Find where the given text appears and provide that cell's center as (X, Y) coordinate. 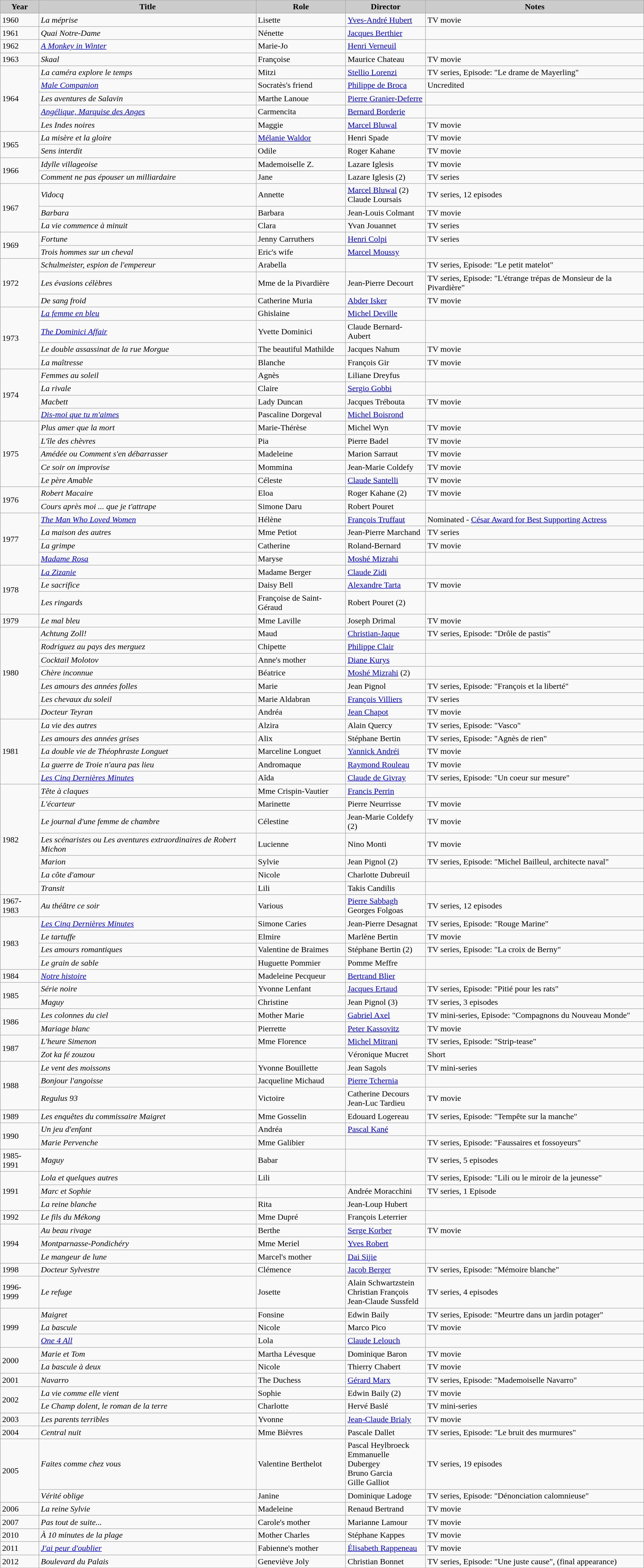
Le Champ dolent, le roman de la terre (147, 1406)
Mme Petiot (301, 533)
Lazare Iglesis (2) (386, 177)
1982 (20, 839)
Vérité oblige (147, 1496)
TV series, Episode: "L'étrange trépas de Monsieur de la Pivardière" (535, 283)
Mme Bièvres (301, 1432)
Marie Pervenche (147, 1143)
Faites comme chez vous (147, 1464)
Nino Monti (386, 844)
Role (301, 7)
Bonjour l'angoisse (147, 1081)
TV mini-series, Episode: "Compagnons du Nouveau Monde" (535, 1015)
1987 (20, 1048)
Le fils du Mékong (147, 1217)
François Villiers (386, 699)
Marcel's mother (301, 1256)
1984 (20, 976)
Peter Kassovitz (386, 1028)
Skaal (147, 59)
Blanche (301, 362)
Lady Duncan (301, 402)
Jean-Marie Coldefy (386, 467)
TV series, 4 episodes (535, 1292)
TV series, Episode: "Une juste cause", (final appearance) (535, 1561)
Véronique Mucret (386, 1054)
TV series, Episode: "Faussaires et fossoyeurs" (535, 1143)
Navarro (147, 1380)
Plus amer que la mort (147, 428)
Elmire (301, 937)
Pascal HeylbroeckEmmanuelle DubergeyBruno GarciaGille Galliot (386, 1464)
Stéphane Kappes (386, 1535)
Les aventures de Salavin (147, 98)
Robert Pouret (2) (386, 602)
Annette (301, 195)
TV series, Episode: "Dénonciation calomnieuse" (535, 1496)
Docteur Teyran (147, 712)
TV series, Episode: "François et la liberté" (535, 686)
Maggie (301, 125)
Le mangeur de lune (147, 1256)
Short (535, 1054)
Josette (301, 1292)
Madeleine Pecqueur (301, 976)
Michel Mitrani (386, 1041)
Jean-Marie Coldefy (2) (386, 821)
1967 (20, 208)
1969 (20, 245)
Claude Santelli (386, 480)
Sergio Gobbi (386, 388)
TV series, 19 episodes (535, 1464)
Claude Zidi (386, 572)
Jacques Trébouta (386, 402)
Henri Spade (386, 138)
Lazare Iglesis (386, 164)
Marinette (301, 804)
TV series, 3 episodes (535, 1002)
Pierre SabbaghGeorges Folgoas (386, 906)
Clémence (301, 1270)
1992 (20, 1217)
Le grain de sable (147, 963)
TV series, Episode: "Vasco" (535, 725)
Stéphane Bertin (386, 738)
Lola et quelques autres (147, 1178)
Mélanie Waldor (301, 138)
1998 (20, 1270)
Roland-Bernard (386, 546)
Ghislaine (301, 314)
Marceline Longuet (301, 751)
La vie des autres (147, 725)
Jean Pignol (3) (386, 1002)
Dominique Ladoge (386, 1496)
TV series, Episode: "Rouge Marine" (535, 924)
Philippe Clair (386, 647)
Claude Lelouch (386, 1341)
Edwin Baily (2) (386, 1393)
Lola (301, 1341)
TV series, Episode: "Meurtre dans un jardin potager" (535, 1315)
2010 (20, 1535)
Roger Kahane (386, 151)
Les enquêtes du commissaire Maigret (147, 1116)
2005 (20, 1471)
2004 (20, 1432)
1996-1999 (20, 1292)
Femmes au soleil (147, 375)
Mitzi (301, 72)
Year (20, 7)
Andrée Moracchini (386, 1191)
Madame Berger (301, 572)
Martha Lévesque (301, 1354)
Tête à claques (147, 791)
Jean-Pierre Marchand (386, 533)
Marion (147, 862)
Uncredited (535, 85)
2002 (20, 1400)
Daisy Bell (301, 585)
Montparnasse-Pondichéry (147, 1243)
Eloa (301, 493)
Henri Verneuil (386, 46)
Pascal Kané (386, 1129)
Yvette Dominici (301, 331)
1988 (20, 1085)
Françoise de Saint-Géraud (301, 602)
La reine Sylvie (147, 1509)
1975 (20, 454)
Anne's mother (301, 660)
Pierre Neurrisse (386, 804)
La reine blanche (147, 1204)
1972 (20, 283)
Claire (301, 388)
Amédée ou Comment s'en débarrasser (147, 454)
Lisette (301, 20)
Achtung Zoll! (147, 634)
TV series, Episode: "Un coeur sur mesure" (535, 778)
The Duchess (301, 1380)
Victoire (301, 1099)
Jean Chapot (386, 712)
Le père Amable (147, 480)
Le tartuffe (147, 937)
Marie et Tom (147, 1354)
TV series, Episode: "Drôle de pastis" (535, 634)
De sang froid (147, 301)
Transit (147, 888)
2003 (20, 1419)
1963 (20, 59)
Hervé Baslé (386, 1406)
La bascule à deux (147, 1367)
1985-1991 (20, 1160)
Schulmeister, espion de l'empereur (147, 265)
Francis Perrin (386, 791)
Jacques Ertaud (386, 989)
Socratès's friend (301, 85)
Stéphane Bertin (2) (386, 950)
Nominated - César Award for Best Supporting Actress (535, 519)
Chère inconnue (147, 673)
Les amours des années grises (147, 738)
Catherine (301, 546)
1977 (20, 539)
Rodriguez au pays des merguez (147, 647)
Henri Colpi (386, 239)
The Dominici Affair (147, 331)
Marcel Moussy (386, 252)
Sophie (301, 1393)
2012 (20, 1561)
La bascule (147, 1328)
Andromaque (301, 765)
Christine (301, 1002)
Abder Isker (386, 301)
Pascaline Dorgeval (301, 415)
La côte d'amour (147, 875)
Jean-Claude Brialy (386, 1419)
Jean Sagols (386, 1067)
Dis-moi que tu m'aimes (147, 415)
Pomme Meffre (386, 963)
Mme de la Pivardière (301, 283)
Marie-Jo (301, 46)
La vie commence à minuit (147, 226)
La misère et la gloire (147, 138)
Michel Deville (386, 314)
Michel Wyn (386, 428)
Gabriel Axel (386, 1015)
Pas tout de suite... (147, 1522)
La maison des autres (147, 533)
Philippe de Broca (386, 85)
Au beau rivage (147, 1230)
Claude de Givray (386, 778)
TV series, Episode: "Tempête sur la manche" (535, 1116)
Diane Kurys (386, 660)
Docteur Sylvestre (147, 1270)
Les scénaristes ou Les aventures extraordinaires de Robert Michon (147, 844)
TV series, Episode: "Pitié pour les rats" (535, 989)
TV series, 5 episodes (535, 1160)
TV series, Episode: "Le bruit des murmures" (535, 1432)
Raymond Rouleau (386, 765)
1961 (20, 33)
Les amours des années folles (147, 686)
Les amours romantiques (147, 950)
L'île des chèvres (147, 441)
Hélène (301, 519)
Moshé Mizrahi (386, 559)
2006 (20, 1509)
Valentine de Braimes (301, 950)
Stellio Lorenzi (386, 72)
Cocktail Molotov (147, 660)
Marco Pico (386, 1328)
Sylvie (301, 862)
Robert Pouret (386, 506)
Marc et Sophie (147, 1191)
TV series, Episode: "Le petit matelot" (535, 265)
Lucienne (301, 844)
1966 (20, 171)
L'écarteur (147, 804)
La vie comme elle vient (147, 1393)
Babar (301, 1160)
Pierrette (301, 1028)
Notes (535, 7)
A Monkey in Winter (147, 46)
Maryse (301, 559)
Marie (301, 686)
Aîda (301, 778)
Roger Kahane (2) (386, 493)
Le vent des moissons (147, 1067)
Joseph Drimal (386, 621)
Catherine Muria (301, 301)
Chipette (301, 647)
Maud (301, 634)
Jean-Pierre Decourt (386, 283)
Les évasions célèbres (147, 283)
1960 (20, 20)
Angélique, Marquise des Anges (147, 112)
Charlotte (301, 1406)
Yvonne (301, 1419)
Mme Florence (301, 1041)
Le journal d'une femme de chambre (147, 821)
La méprise (147, 20)
Les colonnes du ciel (147, 1015)
Pierre Granier-Deferre (386, 98)
Marie-Thérèse (301, 428)
Yvonne Bouillette (301, 1067)
Maurice Chateau (386, 59)
The Man Who Loved Women (147, 519)
Marthe Lanoue (301, 98)
Le mal bleu (147, 621)
Rita (301, 1204)
La femme en bleu (147, 314)
Dai Sijie (386, 1256)
Jean-Pierre Desagnat (386, 924)
Béatrice (301, 673)
Jacques Nahum (386, 349)
1999 (20, 1328)
1965 (20, 144)
TV series, Episode: "Mademoiselle Navarro" (535, 1380)
Alain SchwartzsteinChristian FrançoisJean-Claude Sussfeld (386, 1292)
Comment ne pas épouser un milliardaire (147, 177)
Dominique Baron (386, 1354)
Mme Dupré (301, 1217)
Michel Boisrond (386, 415)
Male Companion (147, 85)
TV series, Episode: "La croix de Berny" (535, 950)
Jane (301, 177)
François Truffaut (386, 519)
Le refuge (147, 1292)
Agnès (301, 375)
1994 (20, 1243)
Pierre Tchernia (386, 1081)
Mother Charles (301, 1535)
1990 (20, 1136)
Sens interdit (147, 151)
Marianne Lamour (386, 1522)
J'ai peur d'oublier (147, 1548)
Various (301, 906)
Christian-Jaque (386, 634)
Jean-Louis Colmant (386, 213)
1976 (20, 500)
Un jeu d'enfant (147, 1129)
Eric's wife (301, 252)
Takis Candilis (386, 888)
Simone Caries (301, 924)
1985 (20, 996)
Jean Pignol (2) (386, 862)
Jean Pignol (386, 686)
Mme Gosselin (301, 1116)
Serge Korber (386, 1230)
Marlène Bertin (386, 937)
1983 (20, 943)
1974 (20, 395)
Title (147, 7)
1991 (20, 1191)
Bertrand Blier (386, 976)
Marcel Bluwal (386, 125)
Claude Bernard-Aubert (386, 331)
Clara (301, 226)
1978 (20, 589)
Simone Daru (301, 506)
Ce soir on improvise (147, 467)
Pascale Dallet (386, 1432)
Geneviève Joly (301, 1561)
La caméra explore le temps (147, 72)
Zot ka fé zouzou (147, 1054)
Fonsine (301, 1315)
2007 (20, 1522)
One 4 All (147, 1341)
2000 (20, 1360)
Nénette (301, 33)
La guerre de Troie n'aura pas lieu (147, 765)
Mme Meriel (301, 1243)
Janine (301, 1496)
1964 (20, 98)
Céleste (301, 480)
Pierre Badel (386, 441)
François Leterrier (386, 1217)
Notre histoire (147, 976)
Série noire (147, 989)
TV series, Episode: "Strip-tease" (535, 1041)
Cours après moi ... que je t'attrape (147, 506)
François Gir (386, 362)
Au théâtre ce soir (147, 906)
Renaud Bertrand (386, 1509)
Fabienne's mother (301, 1548)
Yannick Andréi (386, 751)
TV series, Episode: "Le drame de Mayerling" (535, 72)
Jacqueline Michaud (301, 1081)
Mariage blanc (147, 1028)
Alzira (301, 725)
Les chevaux du soleil (147, 699)
Berthe (301, 1230)
Yvonne Lenfant (301, 989)
Boulevard du Palais (147, 1561)
1967-1983 (20, 906)
Quai Notre-Dame (147, 33)
Françoise (301, 59)
Mother Marie (301, 1015)
Trois hommes sur un cheval (147, 252)
L'heure Simenon (147, 1041)
À 10 minutes de la plage (147, 1535)
Marcel Bluwal (2)Claude Loursais (386, 195)
La grimpe (147, 546)
1980 (20, 673)
Thierry Chabert (386, 1367)
Yves Robert (386, 1243)
1989 (20, 1116)
Alain Quercy (386, 725)
1986 (20, 1022)
Edwin Baily (386, 1315)
Catherine DecoursJean-Luc Tardieu (386, 1099)
Alexandre Tarta (386, 585)
1981 (20, 751)
Idylle villageoise (147, 164)
Alix (301, 738)
Maigret (147, 1315)
Le double assassinat de la rue Morgue (147, 349)
Les parents terribles (147, 1419)
The beautiful Mathilde (301, 349)
Marie Aldabran (301, 699)
La maîtresse (147, 362)
Jacob Berger (386, 1270)
La double vie de Théophraste Longuet (147, 751)
Madame Rosa (147, 559)
Director (386, 7)
Yvan Jouannet (386, 226)
Le sacrifice (147, 585)
Moshé Mizrahi (2) (386, 673)
Marion Sarraut (386, 454)
TV series, Episode: "Mémoire blanche" (535, 1270)
Carole's mother (301, 1522)
Mademoiselle Z. (301, 164)
Gérard Marx (386, 1380)
Les ringards (147, 602)
Arabella (301, 265)
Mme Galibier (301, 1143)
Edouard Logereau (386, 1116)
Regulus 93 (147, 1099)
Liliane Dreyfus (386, 375)
Bernard Borderie (386, 112)
Huguette Pommier (301, 963)
Célestine (301, 821)
Mme Laville (301, 621)
TV series, 1 Episode (535, 1191)
Les Indes noires (147, 125)
Jean-Loup Hubert (386, 1204)
1973 (20, 338)
TV series, Episode: "Agnès de rien" (535, 738)
Élisabeth Rappeneau (386, 1548)
1962 (20, 46)
Vidocq (147, 195)
La Zizanie (147, 572)
Mme Crispin-Vautier (301, 791)
La rivale (147, 388)
Central nuit (147, 1432)
Fortune (147, 239)
Mommina (301, 467)
Odile (301, 151)
Valentine Berthelot (301, 1464)
TV series, Episode: "Lili ou le miroir de la jeunesse" (535, 1178)
Macbett (147, 402)
Charlotte Dubreuil (386, 875)
1979 (20, 621)
Jacques Berthier (386, 33)
2011 (20, 1548)
Christian Bonnet (386, 1561)
2001 (20, 1380)
Robert Macaire (147, 493)
TV series, Episode: "Michel Bailleul, architecte naval" (535, 862)
Jenny Carruthers (301, 239)
Pia (301, 441)
Carmencita (301, 112)
Yves-André Hubert (386, 20)
